Search for the cell housing the specified text and yield its (X, Y) center coordinate. 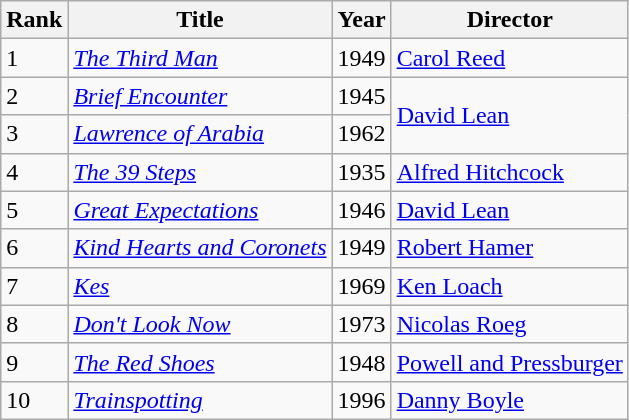
1 (34, 58)
3 (34, 134)
9 (34, 362)
The Third Man (200, 58)
1996 (362, 400)
Ken Loach (510, 286)
1935 (362, 172)
4 (34, 172)
Powell and Pressburger (510, 362)
1946 (362, 210)
1945 (362, 96)
Danny Boyle (510, 400)
The Red Shoes (200, 362)
2 (34, 96)
Kes (200, 286)
Alfred Hitchcock (510, 172)
1948 (362, 362)
Title (200, 20)
Kind Hearts and Coronets (200, 248)
Carol Reed (510, 58)
Rank (34, 20)
Don't Look Now (200, 324)
1969 (362, 286)
Great Expectations (200, 210)
Director (510, 20)
1962 (362, 134)
Year (362, 20)
5 (34, 210)
7 (34, 286)
Nicolas Roeg (510, 324)
10 (34, 400)
8 (34, 324)
Brief Encounter (200, 96)
Robert Hamer (510, 248)
Trainspotting (200, 400)
6 (34, 248)
1973 (362, 324)
Lawrence of Arabia (200, 134)
The 39 Steps (200, 172)
